Find where the given text appears and provide that cell's center as [X, Y] coordinate. 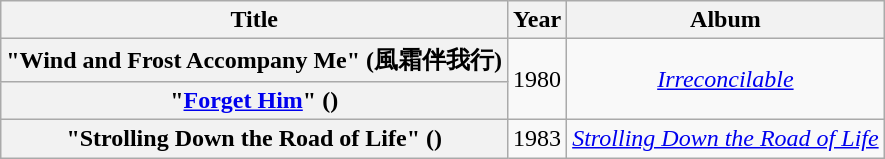
1980 [538, 80]
1983 [538, 138]
Irreconcilable [726, 80]
"Wind and Frost Accompany Me" (風霜伴我行) [254, 60]
Strolling Down the Road of Life [726, 138]
Year [538, 20]
"Forget Him" () [254, 100]
Album [726, 20]
Title [254, 20]
"Strolling Down the Road of Life" () [254, 138]
